Identify which cell holds the provided text, then report its [X, Y] central coordinate. 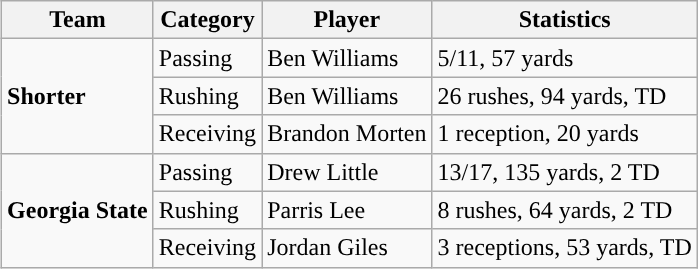
Drew Little [347, 172]
Jordan Giles [347, 248]
Georgia State [78, 210]
8 rushes, 64 yards, 2 TD [564, 210]
Player [347, 20]
1 reception, 20 yards [564, 134]
Parris Lee [347, 210]
3 receptions, 53 yards, TD [564, 248]
26 rushes, 94 yards, TD [564, 96]
5/11, 57 yards [564, 58]
Statistics [564, 20]
Team [78, 20]
Brandon Morten [347, 134]
Shorter [78, 96]
Category [207, 20]
13/17, 135 yards, 2 TD [564, 172]
